Output the [x, y] coordinate of the center of the cell containing the given text.  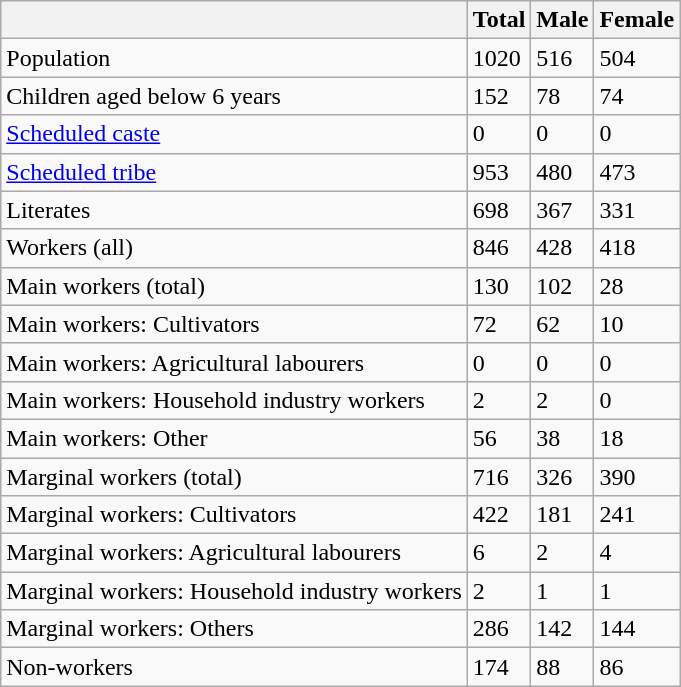
Literates [234, 210]
286 [499, 629]
142 [562, 629]
Main workers: Other [234, 438]
Scheduled tribe [234, 172]
1020 [499, 58]
Main workers: Household industry workers [234, 400]
241 [637, 515]
Workers (all) [234, 248]
144 [637, 629]
6 [499, 553]
38 [562, 438]
Marginal workers: Agricultural labourers [234, 553]
Non-workers [234, 667]
480 [562, 172]
10 [637, 324]
367 [562, 210]
Marginal workers: Others [234, 629]
390 [637, 477]
Marginal workers (total) [234, 477]
130 [499, 286]
953 [499, 172]
716 [499, 477]
516 [562, 58]
Children aged below 6 years [234, 96]
181 [562, 515]
Total [499, 20]
78 [562, 96]
152 [499, 96]
473 [637, 172]
418 [637, 248]
504 [637, 58]
422 [499, 515]
Main workers (total) [234, 286]
18 [637, 438]
331 [637, 210]
326 [562, 477]
86 [637, 667]
846 [499, 248]
28 [637, 286]
102 [562, 286]
Main workers: Cultivators [234, 324]
174 [499, 667]
Male [562, 20]
56 [499, 438]
Main workers: Agricultural labourers [234, 362]
72 [499, 324]
62 [562, 324]
Marginal workers: Household industry workers [234, 591]
Female [637, 20]
74 [637, 96]
Scheduled caste [234, 134]
4 [637, 553]
Population [234, 58]
88 [562, 667]
428 [562, 248]
698 [499, 210]
Marginal workers: Cultivators [234, 515]
